Find where the given text appears and provide that cell's center as (x, y) coordinate. 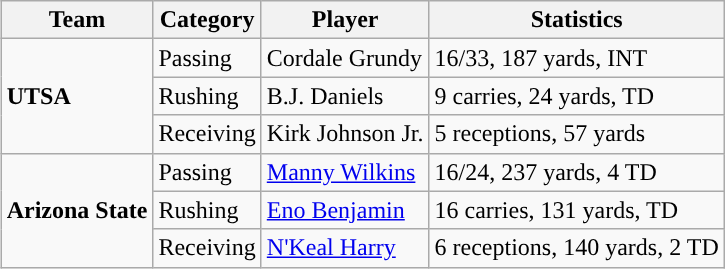
Statistics (576, 20)
Eno Benjamin (345, 210)
5 receptions, 57 yards (576, 134)
9 carries, 24 yards, TD (576, 96)
Cordale Grundy (345, 58)
6 receptions, 140 yards, 2 TD (576, 248)
16/24, 237 yards, 4 TD (576, 172)
Arizona State (77, 210)
Manny Wilkins (345, 172)
Category (207, 20)
B.J. Daniels (345, 96)
Kirk Johnson Jr. (345, 134)
UTSA (77, 96)
Player (345, 20)
N'Keal Harry (345, 248)
Team (77, 20)
16 carries, 131 yards, TD (576, 210)
16/33, 187 yards, INT (576, 58)
